Detect which cell encompasses the target text, then output its (x, y) center coordinate. 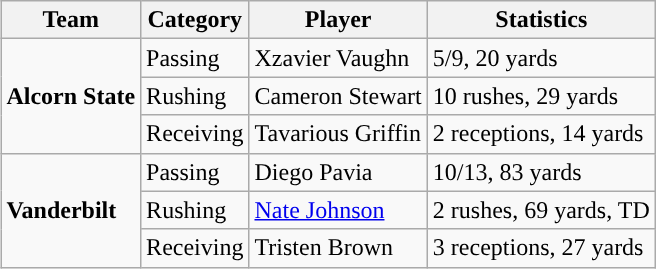
Cameron Stewart (338, 96)
Alcorn State (71, 96)
Player (338, 20)
5/9, 20 yards (541, 58)
Nate Johnson (338, 210)
Tavarious Griffin (338, 134)
Vanderbilt (71, 210)
10 rushes, 29 yards (541, 96)
Diego Pavia (338, 172)
Statistics (541, 20)
10/13, 83 yards (541, 172)
Xzavier Vaughn (338, 58)
2 receptions, 14 yards (541, 134)
Category (195, 20)
3 receptions, 27 yards (541, 248)
Team (71, 20)
Tristen Brown (338, 248)
2 rushes, 69 yards, TD (541, 210)
